From the cell containing the given text, extract its center point as (X, Y) coordinate. 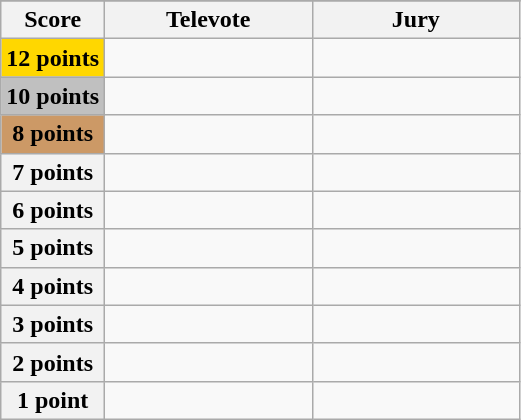
Televote (209, 20)
8 points (53, 134)
2 points (53, 362)
6 points (53, 210)
5 points (53, 248)
7 points (53, 172)
10 points (53, 96)
Score (53, 20)
1 point (53, 400)
12 points (53, 58)
Jury (416, 20)
3 points (53, 324)
4 points (53, 286)
